Extract the [X, Y] coordinate from the center of the cell holding the provided text.  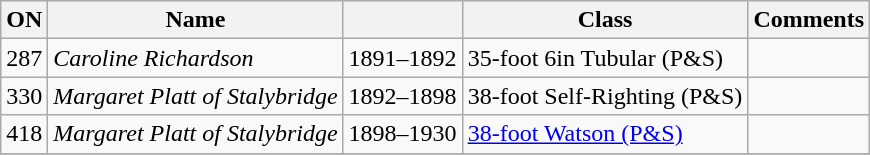
38-foot Watson (P&S) [605, 134]
1892–1898 [402, 96]
38-foot Self-Righting (P&S) [605, 96]
Class [605, 20]
1891–1892 [402, 58]
418 [24, 134]
330 [24, 96]
35-foot 6in Tubular (P&S) [605, 58]
Caroline Richardson [196, 58]
1898–1930 [402, 134]
287 [24, 58]
Comments [809, 20]
ON [24, 20]
Name [196, 20]
